Extract the (x, y) coordinate from the center of the cell holding the provided text.  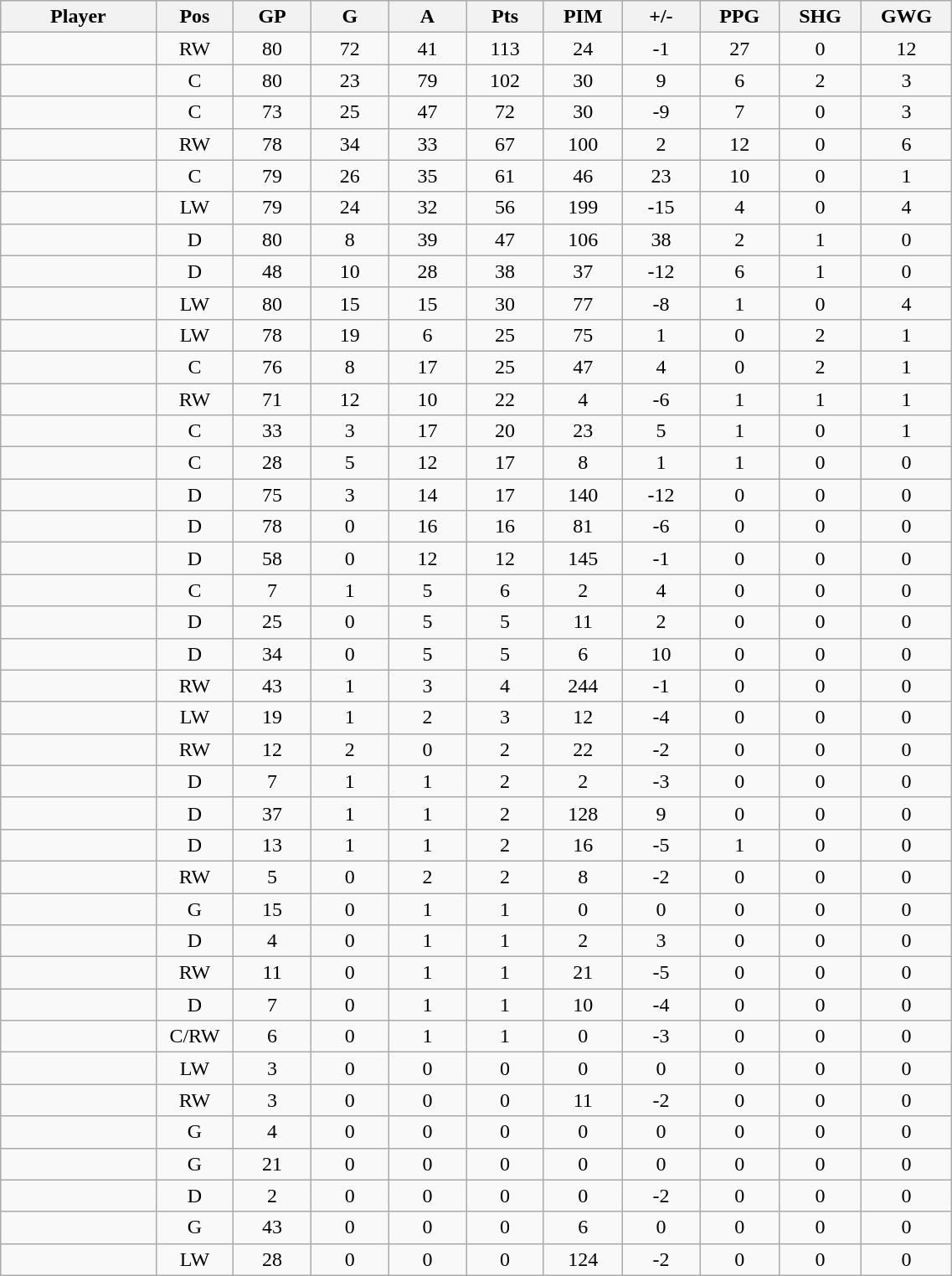
GWG (906, 17)
61 (506, 176)
145 (583, 558)
35 (427, 176)
81 (583, 527)
PPG (740, 17)
113 (506, 49)
-8 (661, 303)
46 (583, 176)
199 (583, 208)
27 (740, 49)
140 (583, 495)
106 (583, 239)
20 (506, 431)
102 (506, 80)
39 (427, 239)
PIM (583, 17)
71 (273, 399)
14 (427, 495)
-9 (661, 112)
244 (583, 686)
Pts (506, 17)
128 (583, 813)
124 (583, 1259)
Player (79, 17)
GP (273, 17)
48 (273, 271)
+/- (661, 17)
26 (350, 176)
Pos (194, 17)
32 (427, 208)
41 (427, 49)
67 (506, 144)
73 (273, 112)
58 (273, 558)
A (427, 17)
77 (583, 303)
-15 (661, 208)
C/RW (194, 1037)
56 (506, 208)
SHG (821, 17)
100 (583, 144)
76 (273, 367)
13 (273, 845)
